For the text-containing cell, return its midpoint in [X, Y] coordinate format. 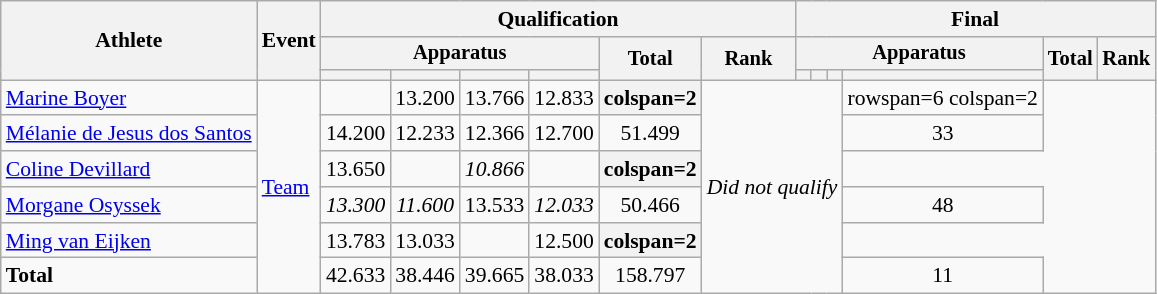
158.797 [650, 276]
13.200 [424, 98]
Morgane Osyssek [129, 205]
Mélanie de Jesus dos Santos [129, 134]
Final [975, 19]
38.446 [424, 276]
12.033 [564, 205]
12.366 [494, 134]
42.633 [356, 276]
11.600 [424, 205]
Qualification [558, 19]
13.300 [356, 205]
50.466 [650, 205]
12.700 [564, 134]
Marine Boyer [129, 98]
48 [942, 205]
Ming van Eijken [129, 241]
Athlete [129, 40]
51.499 [650, 134]
rowspan=6 colspan=2 [942, 98]
Did not qualify [772, 187]
13.033 [424, 241]
12.233 [424, 134]
39.665 [494, 276]
13.533 [494, 205]
13.650 [356, 169]
38.033 [564, 276]
Event [289, 40]
12.500 [564, 241]
Coline Devillard [129, 169]
33 [942, 134]
12.833 [564, 98]
13.783 [356, 241]
11 [942, 276]
13.766 [494, 98]
10.866 [494, 169]
14.200 [356, 134]
Team [289, 187]
